Determine the [X, Y] coordinate at the center of the cell enclosing the given text.  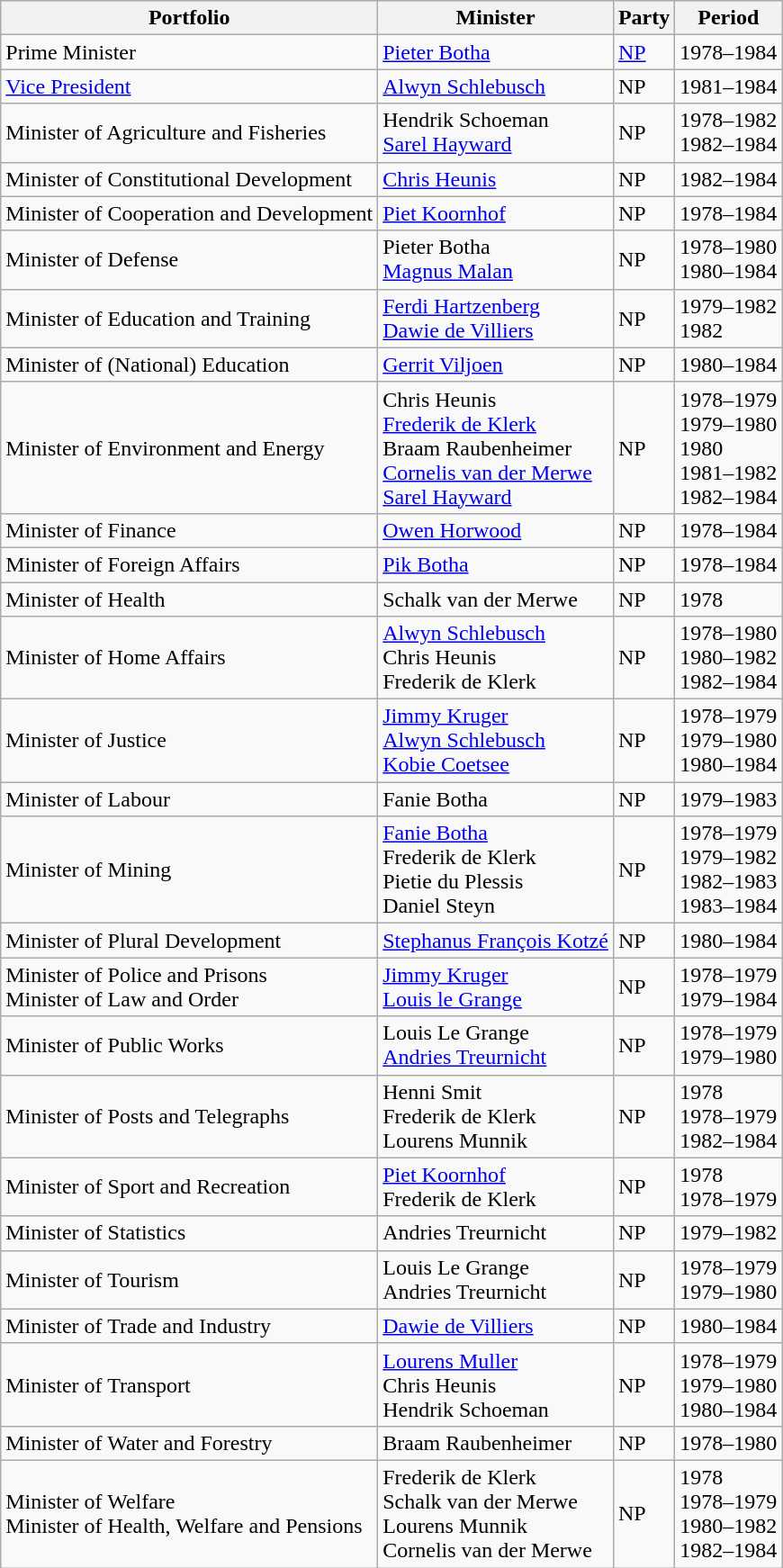
Ferdi HartzenbergDawie de Villiers [496, 319]
1979–1983 [729, 799]
Piet Koornhof Frederik de Klerk [496, 1186]
Party [643, 18]
Lourens Muller Chris HeunisHendrik Schoeman [496, 1384]
Hendrik SchoemanSarel Hayward [496, 133]
Schalk van der Merwe [496, 599]
1981–1984 [729, 86]
Minister of Statistics [189, 1233]
Minister of Water and Forestry [189, 1443]
Minister of Mining [189, 870]
Minister of Trade and Industry [189, 1326]
Minister of Sport and Recreation [189, 1186]
Prime Minister [189, 52]
Andries Treurnicht [496, 1233]
Jimmy KrugerLouis le Grange [496, 987]
Chris Heunis Frederik de KlerkBraam Raubenheimer Cornelis van der MerweSarel Hayward [496, 447]
Minister of Tourism [189, 1280]
Gerrit Viljoen [496, 365]
Minister [496, 18]
Alwyn Schlebusch Chris Heunis Frederik de Klerk [496, 658]
Portfolio [189, 18]
Stephanus François Kotzé [496, 941]
1978–19791979–1984 [729, 987]
Minister of Foreign Affairs [189, 564]
Minister of Finance [189, 530]
Minister of Constitutional Development [189, 179]
1978–19791979–19821982–19831983–1984 [729, 870]
Pieter BothaMagnus Malan [496, 259]
Piet Koornhof [496, 213]
Chris Heunis [496, 179]
Frederik de KlerkSchalk van der MerweLourens MunnikCornelis van der Merwe [496, 1514]
1982–1984 [729, 179]
19781978–19791982–1984 [729, 1116]
Minister of Agriculture and Fisheries [189, 133]
Alwyn Schlebusch [496, 86]
Minister of WelfareMinister of Health, Welfare and Pensions [189, 1514]
Minister of Transport [189, 1384]
1978 [729, 599]
19781978–1979 [729, 1186]
Period [729, 18]
Minister of Police and PrisonsMinister of Law and Order [189, 987]
Jimmy KrugerAlwyn Schlebusch Kobie Coetsee [496, 741]
Minister of (National) Education [189, 365]
Minister of Public Works [189, 1046]
Vice President [189, 86]
Minister of Defense [189, 259]
1979–1982 [729, 1233]
Fanie Botha Frederik de Klerk Pietie du PlessisDaniel Steyn [496, 870]
Minister of Home Affairs [189, 658]
Minister of Justice [189, 741]
Minister of Posts and Telegraphs [189, 1116]
Minister of Environment and Energy [189, 447]
Minister of Education and Training [189, 319]
19781978–19791980–19821982–1984 [729, 1514]
Minister of Cooperation and Development [189, 213]
Minister of Health [189, 599]
Fanie Botha [496, 799]
1978–19801980–19821982–1984 [729, 658]
1979–19821982 [729, 319]
Minister of Labour [189, 799]
Pieter Botha [496, 52]
1978–19821982–1984 [729, 133]
Pik Botha [496, 564]
Dawie de Villiers [496, 1326]
1978–19801980–1984 [729, 259]
1978–19791979–198019801981–19821982–1984 [729, 447]
Minister of Plural Development [189, 941]
1978–1980 [729, 1443]
Owen Horwood [496, 530]
Henni SmitFrederik de KlerkLourens Munnik [496, 1116]
Braam Raubenheimer [496, 1443]
